Determine the (X, Y) coordinate at the center of the cell enclosing the given text.  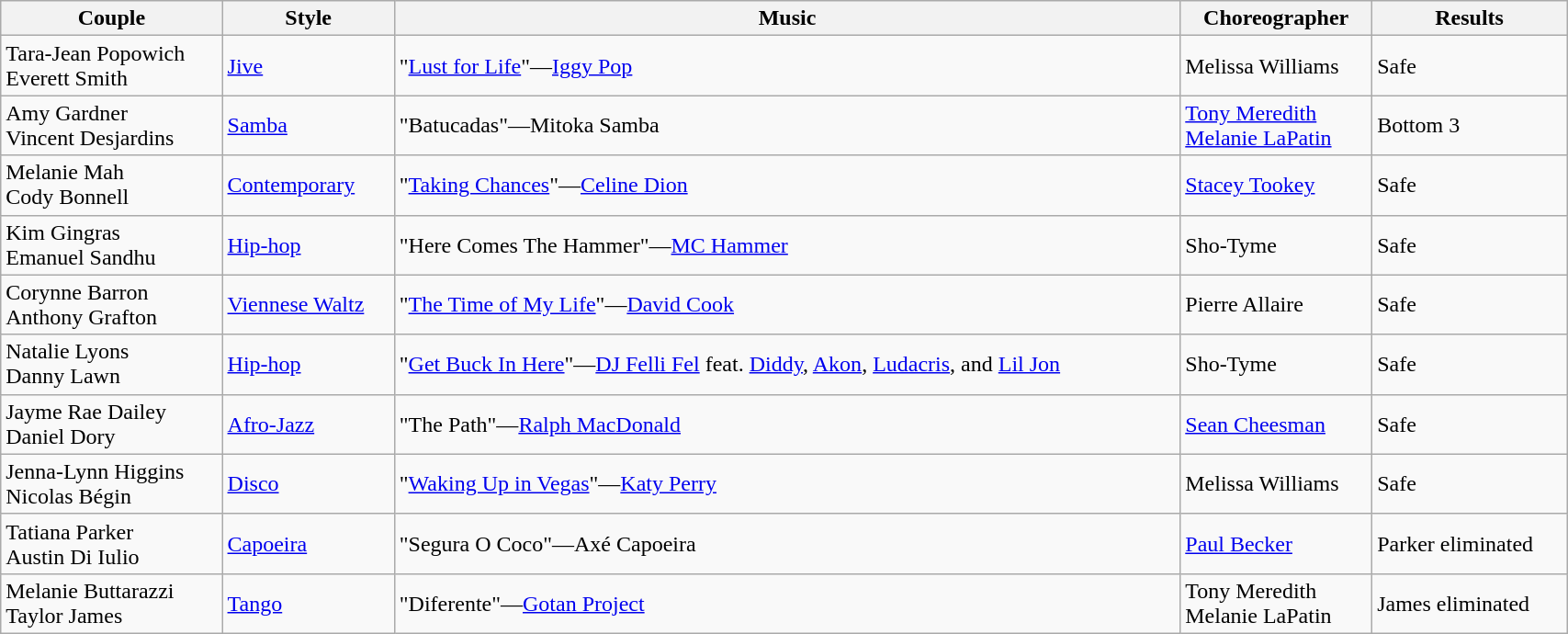
"Batucadas"—Mitoka Samba (786, 125)
Jenna-Lynn HigginsNicolas Bégin (112, 483)
"The Path"—Ralph MacDonald (786, 425)
"Taking Chances"—Celine Dion (786, 186)
"Here Comes The Hammer"—MC Hammer (786, 244)
Bottom 3 (1470, 125)
Jive (309, 66)
Tara-Jean PopowichEverett Smith (112, 66)
Paul Becker (1277, 544)
Disco (309, 483)
"Waking Up in Vegas"—Katy Perry (786, 483)
"Segura O Coco"—Axé Capoeira (786, 544)
Corynne BarronAnthony Grafton (112, 305)
Tango (309, 603)
Parker eliminated (1470, 544)
James eliminated (1470, 603)
Music (786, 18)
Kim GingrasEmanuel Sandhu (112, 244)
"Diferente"—Gotan Project (786, 603)
Melanie MahCody Bonnell (112, 186)
Capoeira (309, 544)
Pierre Allaire (1277, 305)
Melanie ButtarazziTaylor James (112, 603)
Tatiana ParkerAustin Di Iulio (112, 544)
Afro-Jazz (309, 425)
Couple (112, 18)
Natalie LyonsDanny Lawn (112, 364)
"Lust for Life"—Iggy Pop (786, 66)
Style (309, 18)
Sean Cheesman (1277, 425)
Results (1470, 18)
Choreographer (1277, 18)
Contemporary (309, 186)
"Get Buck In Here"—DJ Felli Fel feat. Diddy, Akon, Ludacris, and Lil Jon (786, 364)
Stacey Tookey (1277, 186)
Viennese Waltz (309, 305)
"The Time of My Life"—David Cook (786, 305)
Amy GardnerVincent Desjardins (112, 125)
Samba (309, 125)
Jayme Rae DaileyDaniel Dory (112, 425)
